Pinpoint the cell where the given text exists, returning its [x, y] midpoint coordinate. 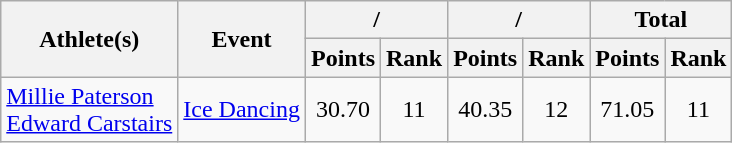
30.70 [342, 110]
Total [661, 20]
12 [556, 110]
71.05 [628, 110]
Ice Dancing [242, 110]
Athlete(s) [90, 39]
40.35 [486, 110]
Event [242, 39]
Millie PatersonEdward Carstairs [90, 110]
